Identify which cell holds the provided text, then report its [X, Y] central coordinate. 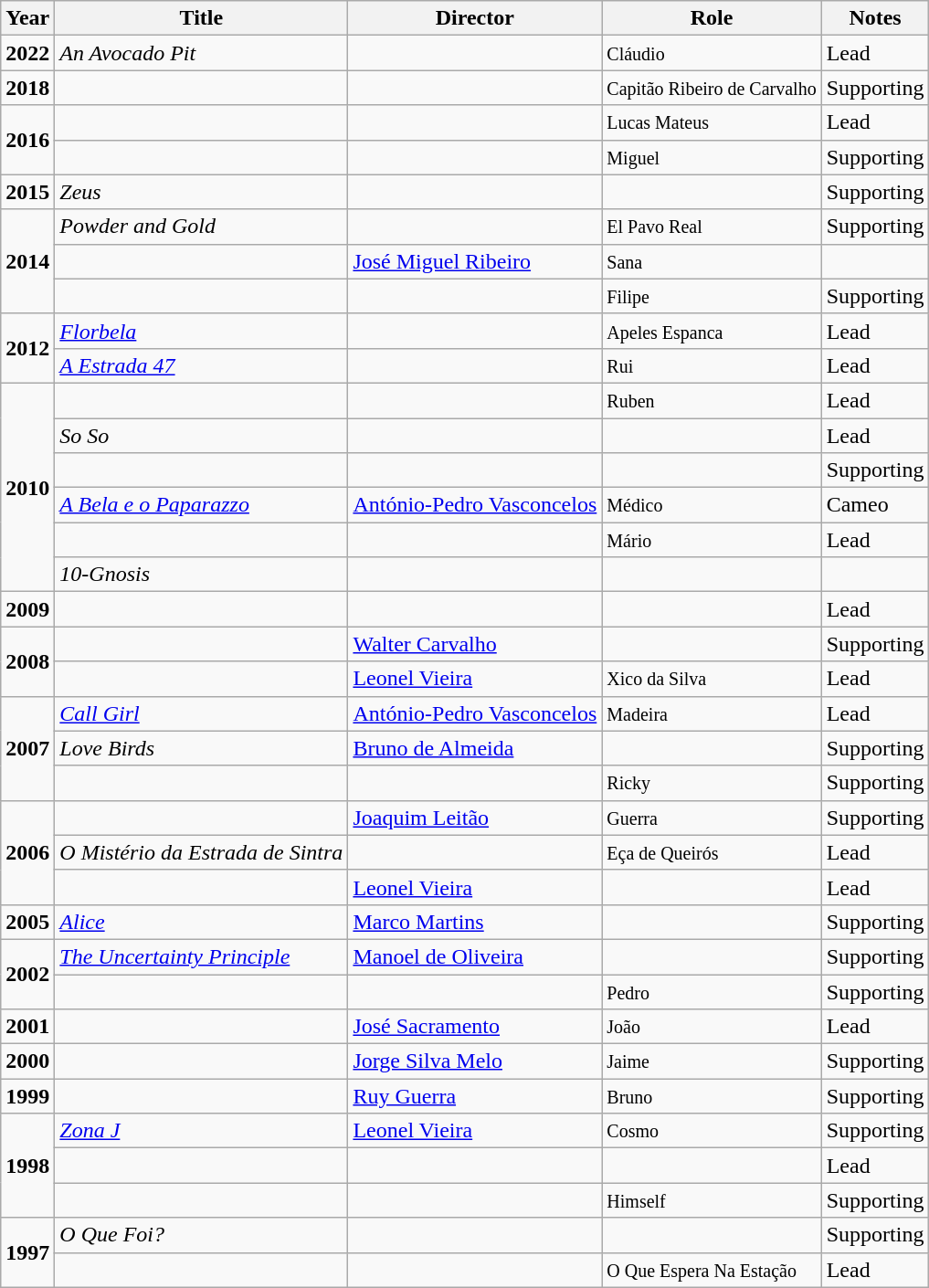
Walter Carvalho [475, 644]
2000 [27, 1061]
Jaime [712, 1061]
Bruno de Almeida [475, 748]
2015 [27, 192]
Lucas Mateus [712, 122]
2012 [27, 348]
Zeus [201, 192]
Apeles Espanca [712, 331]
2006 [27, 852]
Eça de Queirós [712, 852]
Powder and Gold [201, 227]
Title [201, 18]
Jorge Silva Melo [475, 1061]
Cameo [875, 505]
2018 [27, 88]
Himself [712, 1200]
Rui [712, 365]
1997 [27, 1252]
2002 [27, 974]
2005 [27, 922]
2001 [27, 1027]
1998 [27, 1166]
Guerra [712, 818]
Love Birds [201, 748]
Bruno [712, 1096]
Marco Martins [475, 922]
Florbela [201, 331]
Call Girl [201, 713]
Notes [875, 18]
Capitão Ribeiro de Carvalho [712, 88]
An Avocado Pit [201, 53]
Zona J [201, 1131]
El Pavo Real [712, 227]
2007 [27, 748]
A Estrada 47 [201, 365]
José Sacramento [475, 1027]
2022 [27, 53]
Médico [712, 505]
1999 [27, 1096]
João [712, 1027]
The Uncertainty Principle [201, 956]
Filipe [712, 296]
Cláudio [712, 53]
2008 [27, 661]
Manoel de Oliveira [475, 956]
Sana [712, 261]
Director [475, 18]
Role [712, 18]
O Que Espera Na Estação [712, 1270]
Mário [712, 540]
José Miguel Ribeiro [475, 261]
Alice [201, 922]
Ruy Guerra [475, 1096]
2009 [27, 609]
2016 [27, 140]
O Que Foi? [201, 1235]
Madeira [712, 713]
A Bela e o Paparazzo [201, 505]
2010 [27, 487]
So So [201, 436]
10-Gnosis [201, 575]
Ruben [712, 400]
Pedro [712, 991]
Cosmo [712, 1131]
Xico da Silva [712, 679]
Ricky [712, 783]
Joaquim Leitão [475, 818]
O Mistério da Estrada de Sintra [201, 852]
Year [27, 18]
2014 [27, 261]
Miguel [712, 157]
